Return the (x, y) coordinate for the center point of the cell that contains the specified text.  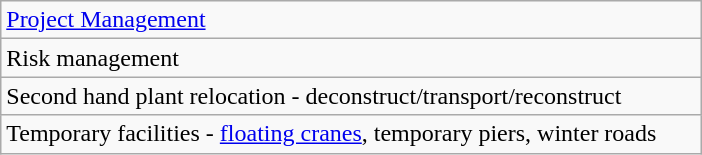
Project Management (352, 20)
Second hand plant relocation - deconstruct/transport/reconstruct (352, 96)
Risk management (352, 58)
Temporary facilities - floating cranes, temporary piers, winter roads (352, 134)
